For the text-containing cell, return its midpoint in (x, y) coordinate format. 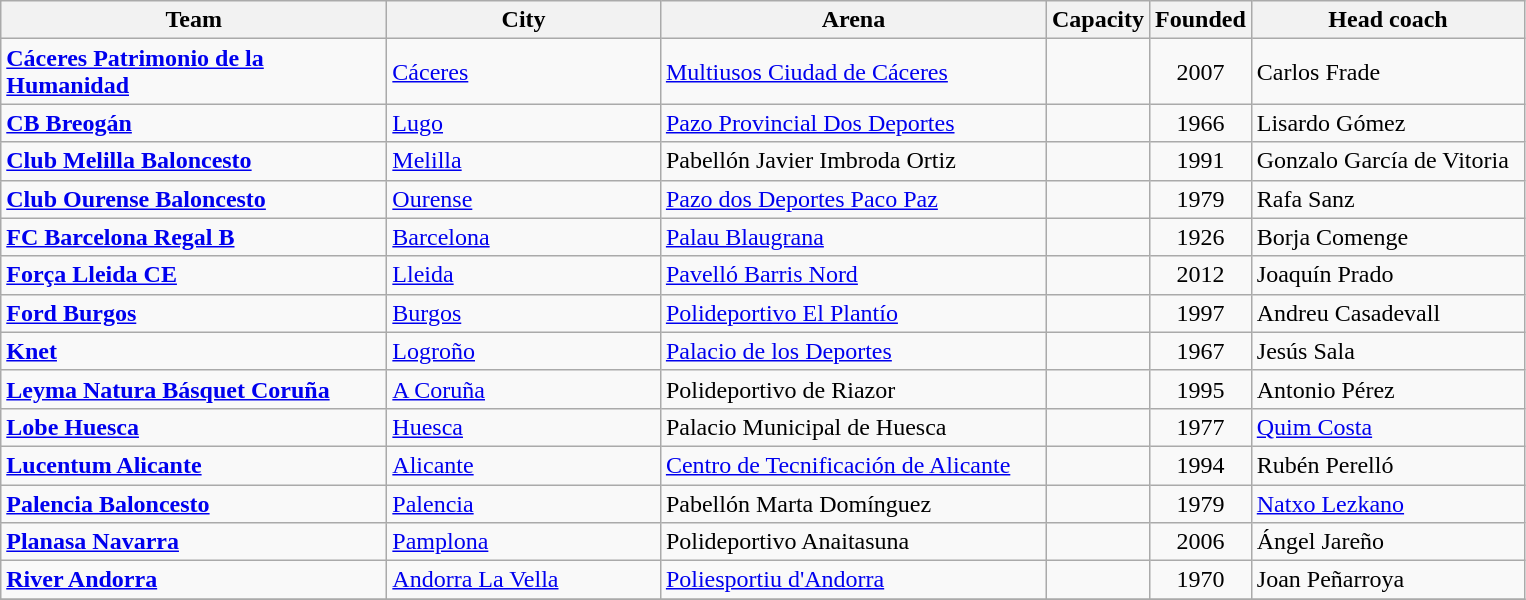
Gonzalo García de Vitoria (1388, 161)
Barcelona (524, 237)
Natxo Lezkano (1388, 503)
Ourense (524, 199)
1995 (1200, 389)
1970 (1200, 580)
Polideportivo Anaitasuna (853, 542)
Carlos Frade (1388, 72)
Lisardo Gómez (1388, 123)
Cáceres (524, 72)
Cáceres Patrimonio de la Humanidad (194, 72)
Founded (1200, 20)
Quim Costa (1388, 427)
FC Barcelona Regal B (194, 237)
Palau Blaugrana (853, 237)
Burgos (524, 313)
Team (194, 20)
2007 (1200, 72)
Pamplona (524, 542)
Antonio Pérez (1388, 389)
Pavelló Barris Nord (853, 275)
1926 (1200, 237)
Melilla (524, 161)
River Andorra (194, 580)
A Coruña (524, 389)
1977 (1200, 427)
Rafa Sanz (1388, 199)
Força Lleida CE (194, 275)
Knet (194, 351)
Pazo Provincial Dos Deportes (853, 123)
Palacio de los Deportes (853, 351)
Alicante (524, 465)
Polideportivo El Plantío (853, 313)
Polideportivo de Riazor (853, 389)
1991 (1200, 161)
City (524, 20)
Planasa Navarra (194, 542)
CB Breogán (194, 123)
Logroño (524, 351)
2006 (1200, 542)
Head coach (1388, 20)
Club Melilla Baloncesto (194, 161)
2012 (1200, 275)
1997 (1200, 313)
1967 (1200, 351)
Lleida (524, 275)
1994 (1200, 465)
Palencia (524, 503)
Palacio Municipal de Huesca (853, 427)
Ángel Jareño (1388, 542)
Andorra La Vella (524, 580)
Palencia Baloncesto (194, 503)
Jesús Sala (1388, 351)
1966 (1200, 123)
Pabellón Marta Domínguez (853, 503)
Centro de Tecnificación de Alicante (853, 465)
Andreu Casadevall (1388, 313)
Capacity (1098, 20)
Club Ourense Baloncesto (194, 199)
Leyma Natura Básquet Coruña (194, 389)
Borja Comenge (1388, 237)
Ford Burgos (194, 313)
Multiusos Ciudad de Cáceres (853, 72)
Joan Peñarroya (1388, 580)
Pazo dos Deportes Paco Paz (853, 199)
Lucentum Alicante (194, 465)
Huesca (524, 427)
Poliesportiu d'Andorra (853, 580)
Pabellón Javier Imbroda Ortiz (853, 161)
Joaquín Prado (1388, 275)
Lobe Huesca (194, 427)
Rubén Perelló (1388, 465)
Arena (853, 20)
Lugo (524, 123)
